Pinpoint the cell where the given text exists, returning its (x, y) midpoint coordinate. 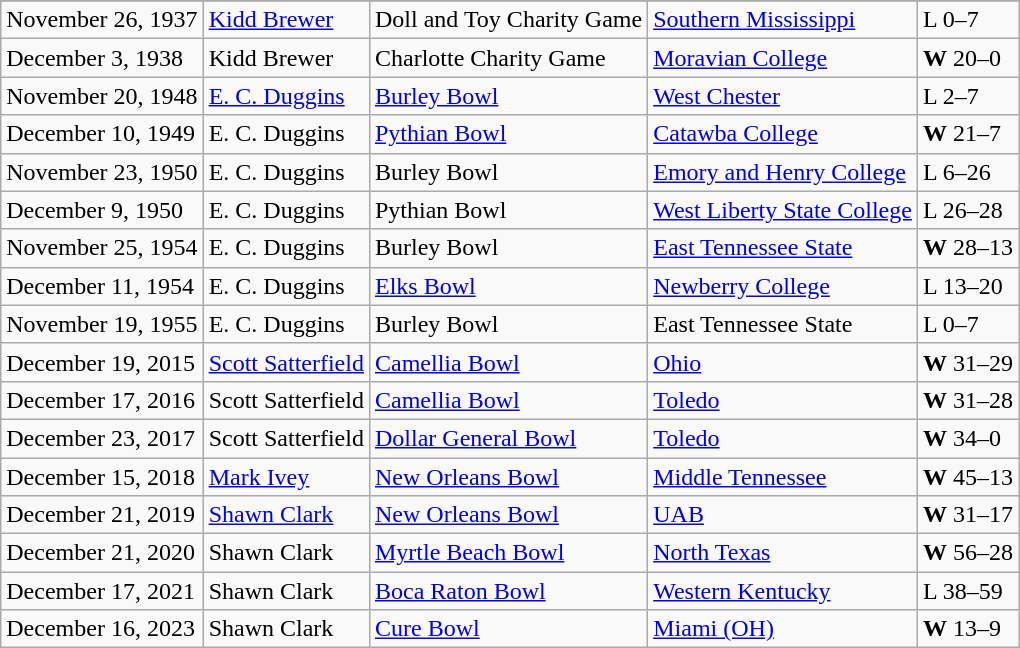
November 23, 1950 (102, 172)
Boca Raton Bowl (508, 591)
W 31–17 (968, 515)
Doll and Toy Charity Game (508, 20)
Myrtle Beach Bowl (508, 553)
December 3, 1938 (102, 58)
December 21, 2020 (102, 553)
December 21, 2019 (102, 515)
North Texas (783, 553)
L 6–26 (968, 172)
W 31–29 (968, 362)
W 21–7 (968, 134)
Ohio (783, 362)
December 17, 2016 (102, 400)
W 45–13 (968, 477)
Western Kentucky (783, 591)
Charlotte Charity Game (508, 58)
December 10, 1949 (102, 134)
November 19, 1955 (102, 324)
West Liberty State College (783, 210)
December 9, 1950 (102, 210)
L 2–7 (968, 96)
December 11, 1954 (102, 286)
December 16, 2023 (102, 629)
West Chester (783, 96)
Elks Bowl (508, 286)
December 19, 2015 (102, 362)
December 17, 2021 (102, 591)
L 13–20 (968, 286)
November 26, 1937 (102, 20)
W 28–13 (968, 248)
L 38–59 (968, 591)
W 34–0 (968, 438)
Southern Mississippi (783, 20)
Mark Ivey (286, 477)
W 31–28 (968, 400)
Miami (OH) (783, 629)
W 13–9 (968, 629)
L 26–28 (968, 210)
W 20–0 (968, 58)
Moravian College (783, 58)
November 25, 1954 (102, 248)
November 20, 1948 (102, 96)
Newberry College (783, 286)
UAB (783, 515)
December 15, 2018 (102, 477)
Middle Tennessee (783, 477)
Dollar General Bowl (508, 438)
Emory and Henry College (783, 172)
December 23, 2017 (102, 438)
W 56–28 (968, 553)
Cure Bowl (508, 629)
Catawba College (783, 134)
